Output the [x, y] coordinate of the center of the cell containing the given text.  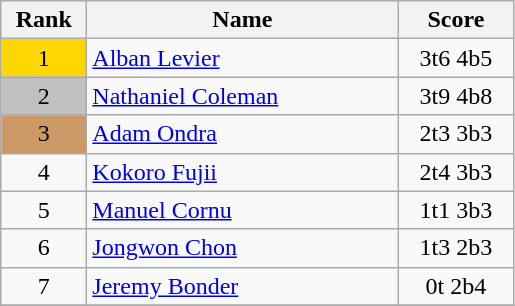
Kokoro Fujii [242, 172]
5 [44, 210]
3t6 4b5 [456, 58]
6 [44, 248]
Manuel Cornu [242, 210]
4 [44, 172]
Jongwon Chon [242, 248]
2t4 3b3 [456, 172]
3t9 4b8 [456, 96]
Score [456, 20]
Adam Ondra [242, 134]
Jeremy Bonder [242, 286]
1t1 3b3 [456, 210]
3 [44, 134]
1t3 2b3 [456, 248]
Nathaniel Coleman [242, 96]
2 [44, 96]
Name [242, 20]
7 [44, 286]
0t 2b4 [456, 286]
Rank [44, 20]
Alban Levier [242, 58]
1 [44, 58]
2t3 3b3 [456, 134]
